Find where the given text appears and provide that cell's center as (X, Y) coordinate. 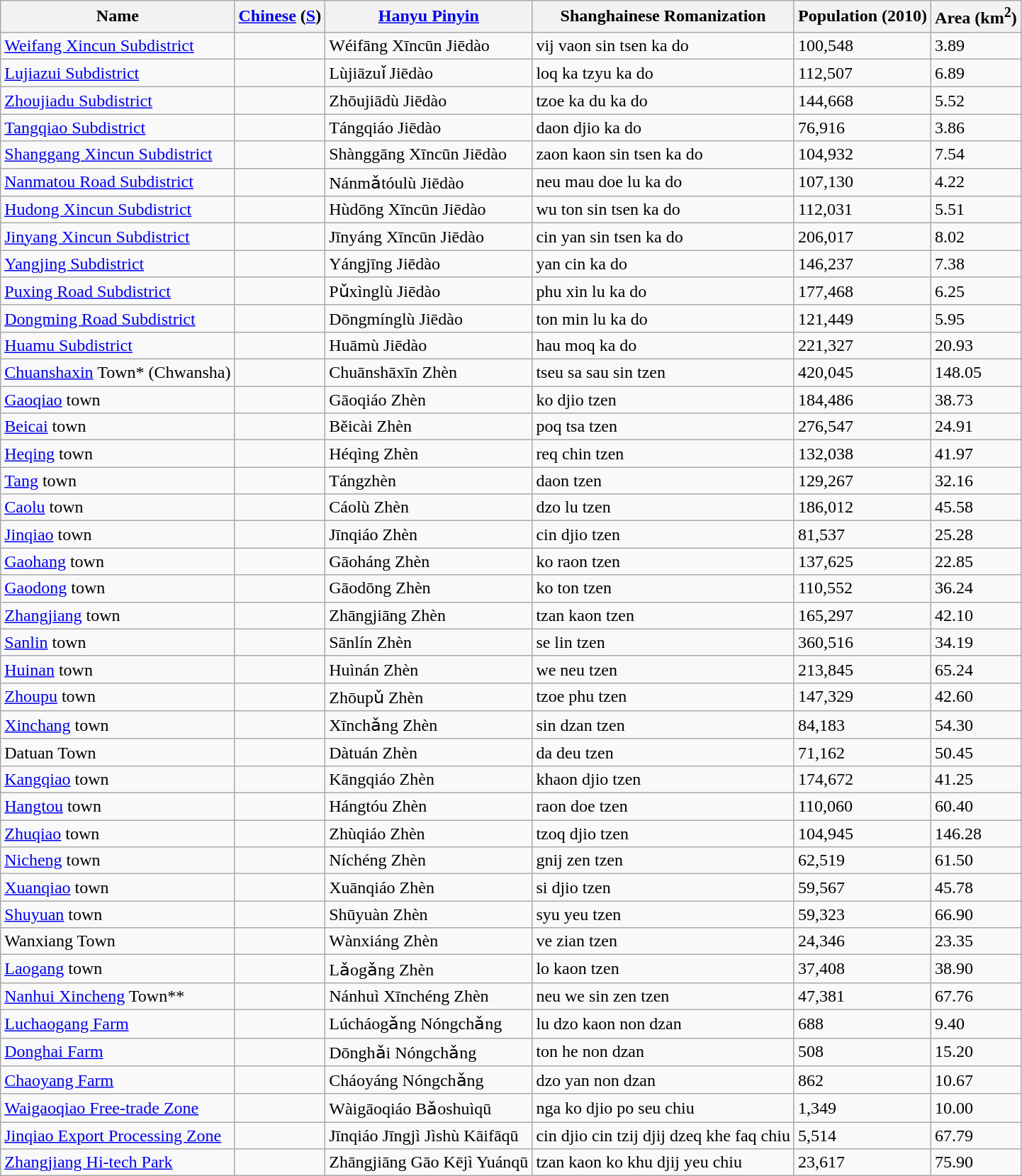
Huamu Subdistrict (118, 345)
Tang town (118, 481)
dzo lu tzen (663, 508)
cin djio tzen (663, 534)
Beicai town (118, 427)
75.90 (977, 1163)
34.19 (977, 642)
221,327 (862, 345)
1,349 (862, 1108)
76,916 (862, 128)
tzoq djio tzen (663, 834)
Wanxiang Town (118, 941)
Shuyuan town (118, 914)
Shanggang Xincun Subdistrict (118, 155)
Nicheng town (118, 861)
Donghai Farm (118, 1052)
Caolu town (118, 508)
Population (2010) (862, 17)
wu ton sin tsen ka do (663, 210)
32.16 (977, 481)
Dōngmínglù Jiēdào (429, 318)
688 (862, 1024)
Kangqiao town (118, 779)
ton he non dzan (663, 1052)
25.28 (977, 534)
9.40 (977, 1024)
38.73 (977, 400)
Yángjīng Jiēdào (429, 264)
syu yeu tzen (663, 914)
862 (862, 1080)
Lúcháogǎng Nóngchǎng (429, 1024)
Shanghainese Romanization (663, 17)
37,408 (862, 969)
Sanlin town (118, 642)
lo kaon tzen (663, 969)
213,845 (862, 669)
sin dzan tzen (663, 725)
Gāoqiáo Zhèn (429, 400)
146.28 (977, 834)
Weifang Xincun Subdistrict (118, 45)
84,183 (862, 725)
65.24 (977, 669)
47,381 (862, 996)
184,486 (862, 400)
zaon kaon sin tsen ka do (663, 155)
Zhōupǔ Zhèn (429, 697)
Chuānshāxīn Zhèn (429, 373)
Cháoyáng Nóngchǎng (429, 1080)
da deu tzen (663, 752)
Jinqiao town (118, 534)
420,045 (862, 373)
177,468 (862, 291)
112,507 (862, 73)
ve zian tzen (663, 941)
khaon djio tzen (663, 779)
Huìnán Zhèn (429, 669)
Huinan town (118, 669)
Heqing town (118, 454)
Zhangjiang town (118, 615)
Wàigāoqiáo Bǎoshuìqū (429, 1108)
Luchaogang Farm (118, 1024)
Jīnqiáo Zhèn (429, 534)
Huāmù Jiēdào (429, 345)
59,567 (862, 887)
110,552 (862, 588)
54.30 (977, 725)
Nánmǎtóulù Jiēdào (429, 182)
tzan kaon ko khu djij yeu chiu (663, 1163)
Wéifāng Xīncūn Jiēdào (429, 45)
hau moq ka do (663, 345)
104,945 (862, 834)
Zhùqiáo Zhèn (429, 834)
60.40 (977, 807)
cin yan sin tsen ka do (663, 237)
Name (118, 17)
Pǔxìnglù Jiēdào (429, 291)
129,267 (862, 481)
Wànxiáng Zhèn (429, 941)
daon djio ka do (663, 128)
6.25 (977, 291)
Hudong Xincun Subdistrict (118, 210)
Tángqiáo Jiēdào (429, 128)
Xuānqiáo Zhèn (429, 887)
24,346 (862, 941)
Tángzhèn (429, 481)
we neu tzen (663, 669)
10.00 (977, 1108)
100,548 (862, 45)
tzan kaon tzen (663, 615)
Sānlín Zhèn (429, 642)
Jīnyáng Xīncūn Jiēdào (429, 237)
phu xin lu ka do (663, 291)
22.85 (977, 561)
Lùjiāzuǐ Jiēdào (429, 73)
neu mau doe lu ka do (663, 182)
508 (862, 1052)
Nanmatou Road Subdistrict (118, 182)
Nánhuì Xīnchéng Zhèn (429, 996)
Héqìng Zhèn (429, 454)
ko ton tzen (663, 588)
Hanyu Pinyin (429, 17)
276,547 (862, 427)
Tangqiao Subdistrict (118, 128)
121,449 (862, 318)
loq ka tzyu ka do (663, 73)
112,031 (862, 210)
110,060 (862, 807)
Hangtou town (118, 807)
42.10 (977, 615)
8.02 (977, 237)
3.89 (977, 45)
nga ko djio po seu chiu (663, 1108)
poq tsa tzen (663, 427)
144,668 (862, 101)
Puxing Road Subdistrict (118, 291)
tzoe phu tzen (663, 697)
Datuan Town (118, 752)
7.54 (977, 155)
59,323 (862, 914)
147,329 (862, 697)
gnij zen tzen (663, 861)
Cáolù Zhèn (429, 508)
104,932 (862, 155)
50.45 (977, 752)
Dàtuán Zhèn (429, 752)
186,012 (862, 508)
Gaohang town (118, 561)
Jinqiao Export Processing Zone (118, 1136)
7.38 (977, 264)
vij vaon sin tsen ka do (663, 45)
Běicài Zhèn (429, 427)
Zhangjiang Hi-tech Park (118, 1163)
62,519 (862, 861)
6.89 (977, 73)
24.91 (977, 427)
ko djio tzen (663, 400)
Gāoháng Zhèn (429, 561)
36.24 (977, 588)
Dōnghǎi Nóngchǎng (429, 1052)
Area (km2) (977, 17)
66.90 (977, 914)
41.25 (977, 779)
38.90 (977, 969)
cin djio cin tzij djij dzeq khe faq chiu (663, 1136)
Zhāngjiāng Gāo Kējì Yuánqū (429, 1163)
lu dzo kaon non dzan (663, 1024)
132,038 (862, 454)
neu we sin zen tzen (663, 996)
Shūyuàn Zhèn (429, 914)
45.58 (977, 508)
5.95 (977, 318)
Zhoujiadu Subdistrict (118, 101)
req chin tzen (663, 454)
Xinchang town (118, 725)
Yangjing Subdistrict (118, 264)
146,237 (862, 264)
se lin tzen (663, 642)
Dongming Road Subdistrict (118, 318)
Lujiazui Subdistrict (118, 73)
206,017 (862, 237)
Jīnqiáo Jīngjì Jìshù Kāifāqū (429, 1136)
Zhāngjiāng Zhèn (429, 615)
Níchéng Zhèn (429, 861)
Laogang town (118, 969)
Chuanshaxin Town* (Chwansha) (118, 373)
10.67 (977, 1080)
174,672 (862, 779)
Shànggāng Xīncūn Jiēdào (429, 155)
5.52 (977, 101)
Hángtóu Zhèn (429, 807)
148.05 (977, 373)
raon doe tzen (663, 807)
Zhuqiao town (118, 834)
daon tzen (663, 481)
Gaodong town (118, 588)
15.20 (977, 1052)
61.50 (977, 861)
23,617 (862, 1163)
Lǎogǎng Zhèn (429, 969)
Gaoqiao town (118, 400)
42.60 (977, 697)
4.22 (977, 182)
23.35 (977, 941)
41.97 (977, 454)
ko raon tzen (663, 561)
360,516 (862, 642)
81,537 (862, 534)
Hùdōng Xīncūn Jiēdào (429, 210)
tzoe ka du ka do (663, 101)
tseu sa sau sin tzen (663, 373)
45.78 (977, 887)
Zhoupu town (118, 697)
Kāngqiáo Zhèn (429, 779)
dzo yan non dzan (663, 1080)
Nanhui Xincheng Town** (118, 996)
Zhōujiādù Jiēdào (429, 101)
71,162 (862, 752)
Xuanqiao town (118, 887)
Jinyang Xincun Subdistrict (118, 237)
165,297 (862, 615)
yan cin ka do (663, 264)
107,130 (862, 182)
Chinese (S) (280, 17)
67.79 (977, 1136)
20.93 (977, 345)
Chaoyang Farm (118, 1080)
67.76 (977, 996)
137,625 (862, 561)
Gāodōng Zhèn (429, 588)
ton min lu ka do (663, 318)
3.86 (977, 128)
5.51 (977, 210)
Xīnchǎng Zhèn (429, 725)
Waigaoqiao Free-trade Zone (118, 1108)
5,514 (862, 1136)
si djio tzen (663, 887)
